Return [x, y] of the center of cell containing provided text 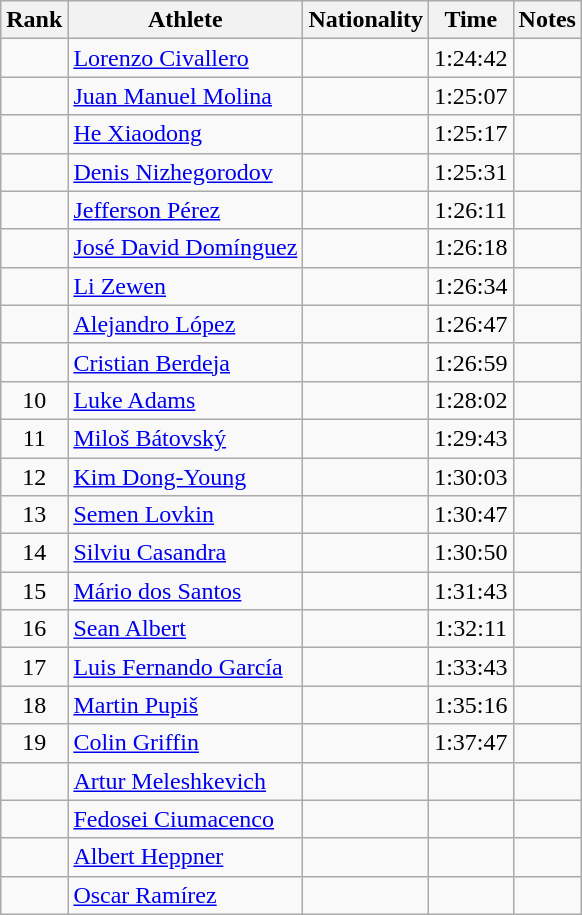
1:26:18 [471, 248]
Juan Manuel Molina [186, 96]
1:24:42 [471, 58]
1:25:17 [471, 134]
He Xiaodong [186, 134]
Lorenzo Civallero [186, 58]
José David Domínguez [186, 248]
Rank [34, 20]
Artur Meleshkevich [186, 781]
1:32:11 [471, 629]
1:35:16 [471, 705]
Athlete [186, 20]
1:26:59 [471, 362]
Cristian Berdeja [186, 362]
13 [34, 515]
Kim Dong-Young [186, 477]
Time [471, 20]
11 [34, 438]
Oscar Ramírez [186, 895]
17 [34, 667]
Luke Adams [186, 400]
Mário dos Santos [186, 591]
Semen Lovkin [186, 515]
1:30:03 [471, 477]
1:30:47 [471, 515]
1:28:02 [471, 400]
1:31:43 [471, 591]
1:25:31 [471, 172]
Colin Griffin [186, 743]
1:30:50 [471, 553]
1:25:07 [471, 96]
Martin Pupiš [186, 705]
Miloš Bátovský [186, 438]
1:26:47 [471, 324]
Jefferson Pérez [186, 210]
15 [34, 591]
1:29:43 [471, 438]
Albert Heppner [186, 857]
Fedosei Ciumacenco [186, 819]
Li Zewen [186, 286]
Sean Albert [186, 629]
Luis Fernando García [186, 667]
12 [34, 477]
19 [34, 743]
1:26:11 [471, 210]
Denis Nizhegorodov [186, 172]
Alejandro López [186, 324]
Silviu Casandra [186, 553]
Notes [547, 20]
1:37:47 [471, 743]
14 [34, 553]
16 [34, 629]
10 [34, 400]
Nationality [366, 20]
1:26:34 [471, 286]
18 [34, 705]
1:33:43 [471, 667]
